Return the (x, y) coordinate for the center point of the cell that contains the specified text.  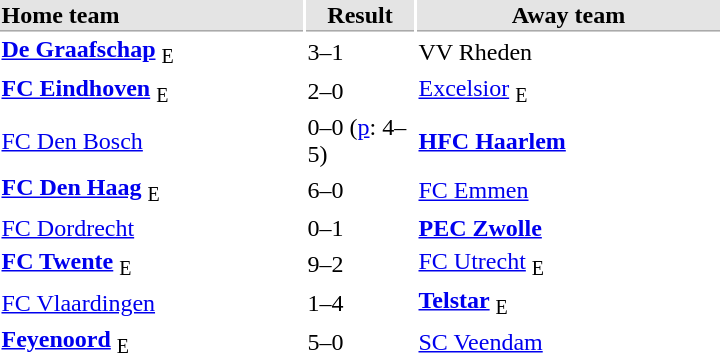
FC Vlaardingen (152, 303)
HFC Haarlem (568, 142)
VV Rheden (568, 52)
Result (360, 16)
FC Eindhoven E (152, 92)
FC Den Bosch (152, 142)
FC Den Haag E (152, 191)
FC Utrecht E (568, 263)
9–2 (360, 263)
0–1 (360, 227)
De Graafschap E (152, 52)
0–0 (p: 4–5) (360, 142)
Away team (568, 16)
2–0 (360, 92)
6–0 (360, 191)
1–4 (360, 303)
PEC Zwolle (568, 227)
Home team (152, 16)
FC Emmen (568, 191)
3–1 (360, 52)
Telstar E (568, 303)
FC Dordrecht (152, 227)
FC Twente E (152, 263)
Excelsior E (568, 92)
